Search for the cell housing the specified text and yield its [X, Y] center coordinate. 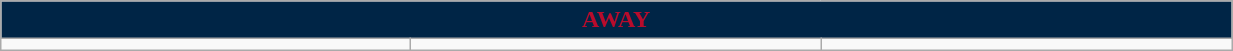
AWAY [616, 20]
